Provide the (x, y) coordinate of the cell's center where the given text is located.  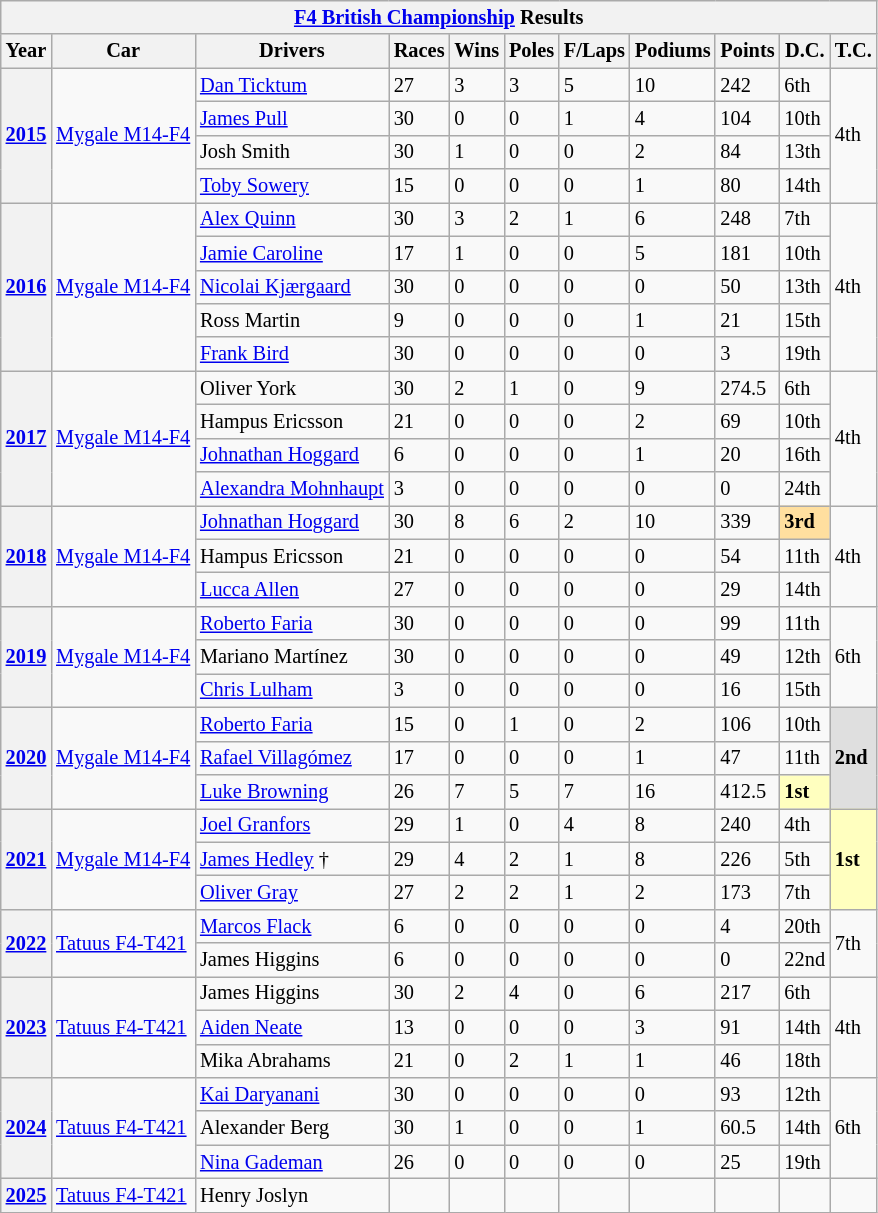
60.5 (747, 1128)
Nicolai Kjærgaard (292, 287)
22nd (805, 960)
Oliver Gray (292, 892)
242 (747, 85)
2nd (854, 758)
F/Laps (594, 51)
49 (747, 657)
Oliver York (292, 388)
2018 (26, 556)
99 (747, 623)
3rd (805, 522)
Aiden Neate (292, 1027)
173 (747, 892)
2021 (26, 858)
69 (747, 421)
217 (747, 993)
Races (420, 51)
2023 (26, 1026)
2022 (26, 942)
226 (747, 859)
46 (747, 1061)
339 (747, 522)
Year (26, 51)
5th (805, 859)
18th (805, 1061)
24th (805, 489)
Frank Bird (292, 354)
Points (747, 51)
106 (747, 724)
20th (805, 926)
Car (123, 51)
D.C. (805, 51)
2020 (26, 758)
Alex Quinn (292, 219)
Marcos Flack (292, 926)
Luke Browning (292, 791)
James Pull (292, 118)
F4 British Championship Results (439, 17)
2025 (26, 1195)
Drivers (292, 51)
Henry Joslyn (292, 1195)
Poles (532, 51)
Joel Granfors (292, 825)
Josh Smith (292, 152)
Wins (476, 51)
2016 (26, 286)
16th (805, 455)
2017 (26, 438)
T.C. (854, 51)
412.5 (747, 791)
25 (747, 1162)
Dan Ticktum (292, 85)
274.5 (747, 388)
2015 (26, 136)
240 (747, 825)
20 (747, 455)
84 (747, 152)
Kai Daryanani (292, 1094)
104 (747, 118)
James Hedley † (292, 859)
Nina Gademan (292, 1162)
2024 (26, 1128)
Podiums (673, 51)
50 (747, 287)
Alexandra Mohnhaupt (292, 489)
Ross Martin (292, 320)
2019 (26, 656)
80 (747, 186)
Rafael Villagómez (292, 758)
Jamie Caroline (292, 253)
248 (747, 219)
54 (747, 556)
Chris Lulham (292, 690)
13 (420, 1027)
93 (747, 1094)
Alexander Berg (292, 1128)
Mika Abrahams (292, 1061)
91 (747, 1027)
Mariano Martínez (292, 657)
47 (747, 758)
Lucca Allen (292, 589)
181 (747, 253)
Toby Sowery (292, 186)
